Detect which cell encompasses the target text, then output its [x, y] center coordinate. 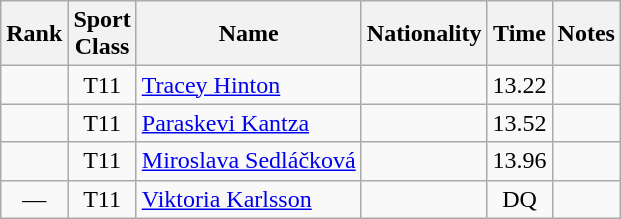
13.96 [520, 161]
13.52 [520, 123]
Rank [34, 34]
Tracey Hinton [248, 85]
Notes [586, 34]
Viktoria Karlsson [248, 199]
Miroslava Sedláčková [248, 161]
Nationality [424, 34]
DQ [520, 199]
Paraskevi Kantza [248, 123]
SportClass [102, 34]
— [34, 199]
13.22 [520, 85]
Time [520, 34]
Name [248, 34]
